Output the [x, y] coordinate of the center of the cell containing the given text.  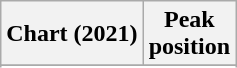
Peakposition [189, 34]
Chart (2021) [72, 34]
